Capture the cell that displays the provided text and extract its (X, Y) central coordinate. 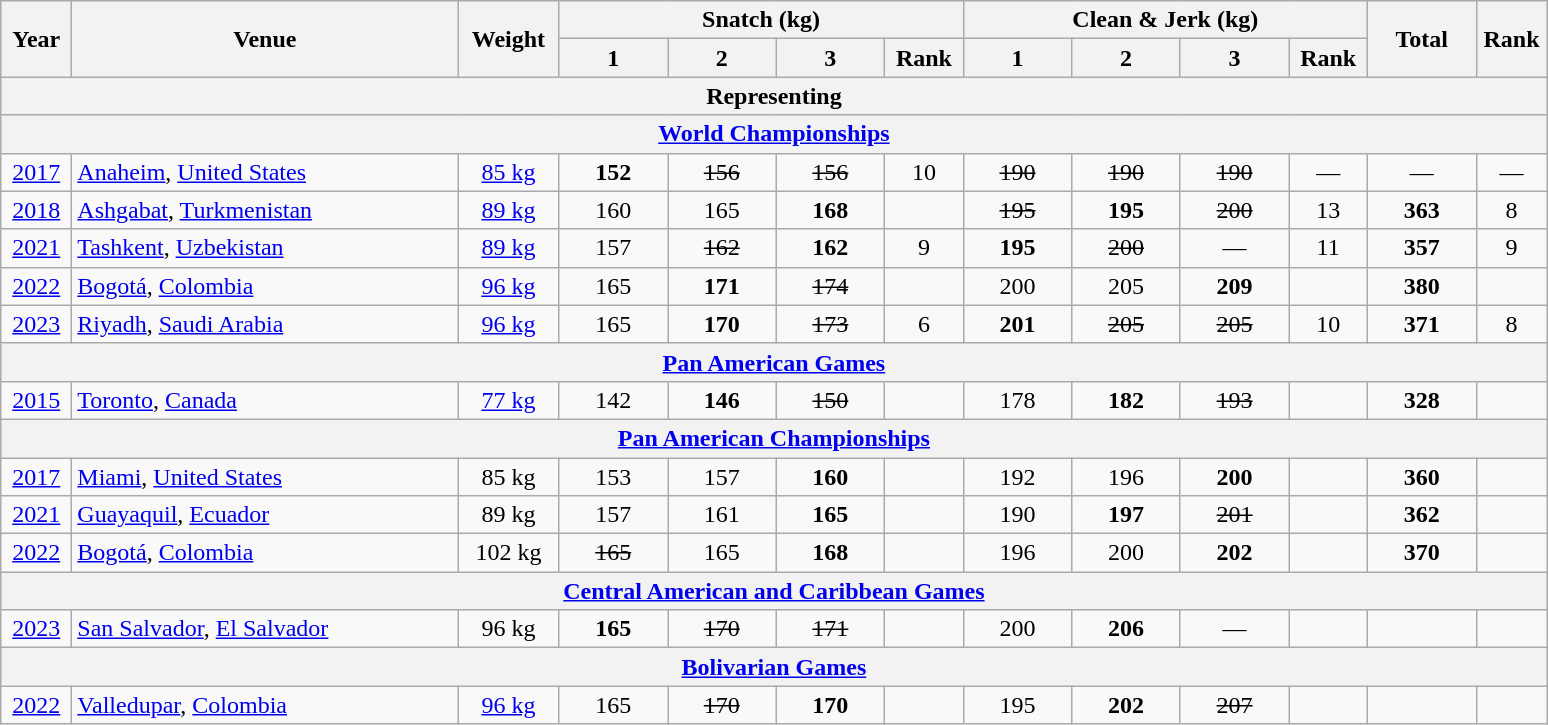
World Championships (774, 134)
102 kg (508, 553)
Snatch (kg) (761, 20)
153 (614, 477)
178 (1018, 400)
Central American and Caribbean Games (774, 591)
174 (830, 286)
328 (1422, 400)
360 (1422, 477)
357 (1422, 248)
192 (1018, 477)
Representing (774, 96)
2018 (36, 210)
161 (722, 515)
6 (924, 324)
Guayaquil, Ecuador (265, 515)
152 (614, 172)
11 (1328, 248)
207 (1234, 705)
362 (1422, 515)
Clean & Jerk (kg) (1165, 20)
370 (1422, 553)
Riyadh, Saudi Arabia (265, 324)
Year (36, 39)
150 (830, 400)
Pan American Games (774, 362)
Ashgabat, Turkmenistan (265, 210)
146 (722, 400)
206 (1126, 629)
13 (1328, 210)
Venue (265, 39)
142 (614, 400)
182 (1126, 400)
Bolivarian Games (774, 667)
Tashkent, Uzbekistan (265, 248)
Miami, United States (265, 477)
Toronto, Canada (265, 400)
2015 (36, 400)
209 (1234, 286)
77 kg (508, 400)
Weight (508, 39)
197 (1126, 515)
380 (1422, 286)
Total (1422, 39)
371 (1422, 324)
173 (830, 324)
San Salvador, El Salvador (265, 629)
Valledupar, Colombia (265, 705)
Anaheim, United States (265, 172)
363 (1422, 210)
Pan American Championships (774, 438)
193 (1234, 400)
